For the text-containing cell, return its midpoint in [x, y] coordinate format. 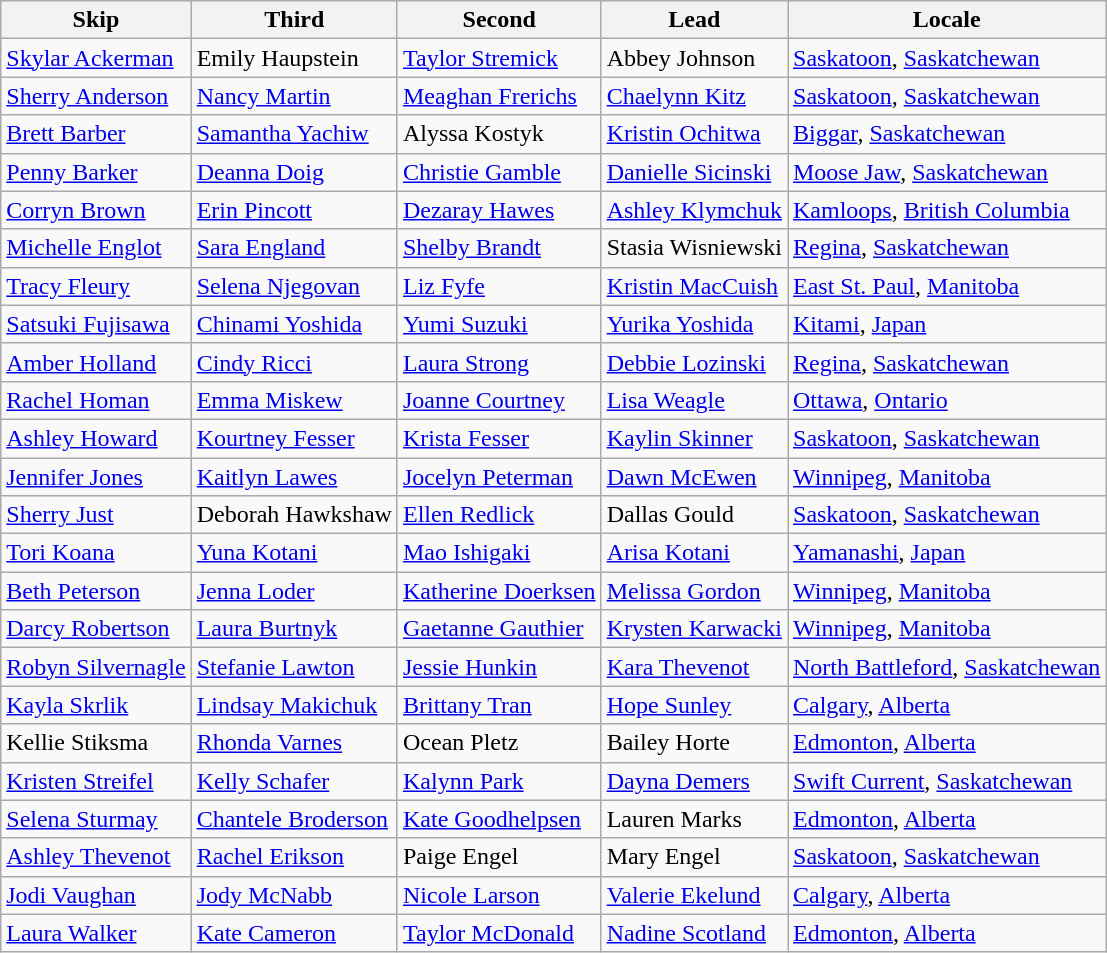
Samantha Yachiw [294, 134]
Sherry Anderson [96, 96]
Kitami, Japan [947, 324]
Lauren Marks [694, 819]
Robyn Silvernagle [96, 667]
Gaetanne Gauthier [499, 629]
Michelle Englot [96, 248]
Ocean Pletz [499, 743]
Brittany Tran [499, 705]
Third [294, 20]
Kellie Stiksma [96, 743]
Kaitlyn Lawes [294, 477]
Kristin Ochitwa [694, 134]
Skylar Ackerman [96, 58]
Selena Njegovan [294, 286]
Katherine Doerksen [499, 591]
Arisa Kotani [694, 553]
Chantele Broderson [294, 819]
Joanne Courtney [499, 400]
Beth Peterson [96, 591]
Ellen Redlick [499, 515]
Kaylin Skinner [694, 438]
Erin Pincott [294, 210]
Moose Jaw, Saskatchewan [947, 172]
Cindy Ricci [294, 362]
Satsuki Fujisawa [96, 324]
Locale [947, 20]
Dallas Gould [694, 515]
Danielle Sicinski [694, 172]
Nicole Larson [499, 895]
East St. Paul, Manitoba [947, 286]
Krysten Karwacki [694, 629]
Dawn McEwen [694, 477]
Lindsay Makichuk [294, 705]
Amber Holland [96, 362]
Kate Cameron [294, 933]
Stefanie Lawton [294, 667]
Valerie Ekelund [694, 895]
Emily Haupstein [294, 58]
Skip [96, 20]
North Battleford, Saskatchewan [947, 667]
Rhonda Varnes [294, 743]
Dezaray Hawes [499, 210]
Laura Burtnyk [294, 629]
Kate Goodhelpsen [499, 819]
Deanna Doig [294, 172]
Yamanashi, Japan [947, 553]
Tori Koana [96, 553]
Brett Barber [96, 134]
Taylor Stremick [499, 58]
Biggar, Saskatchewan [947, 134]
Hope Sunley [694, 705]
Debbie Lozinski [694, 362]
Deborah Hawkshaw [294, 515]
Mao Ishigaki [499, 553]
Ottawa, Ontario [947, 400]
Kayla Skrlik [96, 705]
Mary Engel [694, 857]
Stasia Wisniewski [694, 248]
Alyssa Kostyk [499, 134]
Chaelynn Kitz [694, 96]
Jennifer Jones [96, 477]
Chinami Yoshida [294, 324]
Jody McNabb [294, 895]
Rachel Erikson [294, 857]
Taylor McDonald [499, 933]
Selena Sturmay [96, 819]
Emma Miskew [294, 400]
Kamloops, British Columbia [947, 210]
Laura Strong [499, 362]
Lisa Weagle [694, 400]
Dayna Demers [694, 781]
Darcy Robertson [96, 629]
Ashley Thevenot [96, 857]
Ashley Howard [96, 438]
Swift Current, Saskatchewan [947, 781]
Rachel Homan [96, 400]
Kara Thevenot [694, 667]
Paige Engel [499, 857]
Yumi Suzuki [499, 324]
Sara England [294, 248]
Shelby Brandt [499, 248]
Yurika Yoshida [694, 324]
Second [499, 20]
Liz Fyfe [499, 286]
Ashley Klymchuk [694, 210]
Nancy Martin [294, 96]
Sherry Just [96, 515]
Yuna Kotani [294, 553]
Kelly Schafer [294, 781]
Jodi Vaughan [96, 895]
Kourtney Fesser [294, 438]
Corryn Brown [96, 210]
Laura Walker [96, 933]
Nadine Scotland [694, 933]
Jessie Hunkin [499, 667]
Kristen Streifel [96, 781]
Abbey Johnson [694, 58]
Melissa Gordon [694, 591]
Jenna Loder [294, 591]
Jocelyn Peterman [499, 477]
Kristin MacCuish [694, 286]
Tracy Fleury [96, 286]
Lead [694, 20]
Bailey Horte [694, 743]
Meaghan Frerichs [499, 96]
Penny Barker [96, 172]
Christie Gamble [499, 172]
Kalynn Park [499, 781]
Krista Fesser [499, 438]
